Output the (x, y) coordinate of the center of the cell containing the given text.  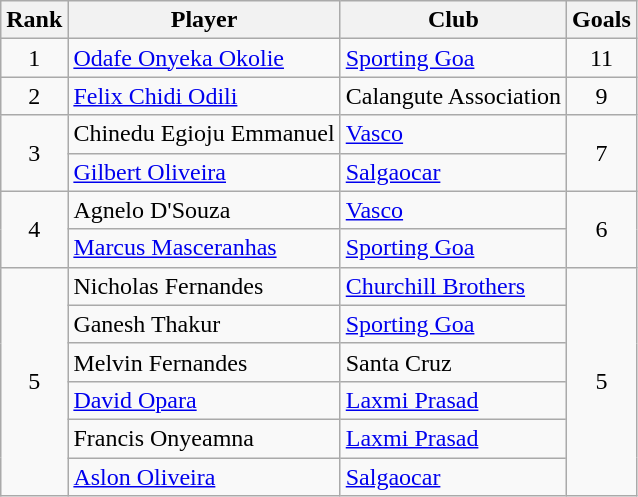
9 (602, 96)
Calangute Association (453, 96)
11 (602, 58)
4 (34, 229)
Agnelo D'Souza (204, 210)
Santa Cruz (453, 362)
2 (34, 96)
Odafe Onyeka Okolie (204, 58)
3 (34, 153)
Churchill Brothers (453, 286)
Chinedu Egioju Emmanuel (204, 134)
Marcus Masceranhas (204, 248)
Nicholas Fernandes (204, 286)
6 (602, 229)
Francis Onyeamna (204, 438)
Player (204, 20)
Goals (602, 20)
Felix Chidi Odili (204, 96)
1 (34, 58)
Club (453, 20)
Ganesh Thakur (204, 324)
Aslon Oliveira (204, 477)
David Opara (204, 400)
Gilbert Oliveira (204, 172)
7 (602, 153)
Rank (34, 20)
Melvin Fernandes (204, 362)
